Locate the cell with the specified text and output its [X, Y] center coordinate. 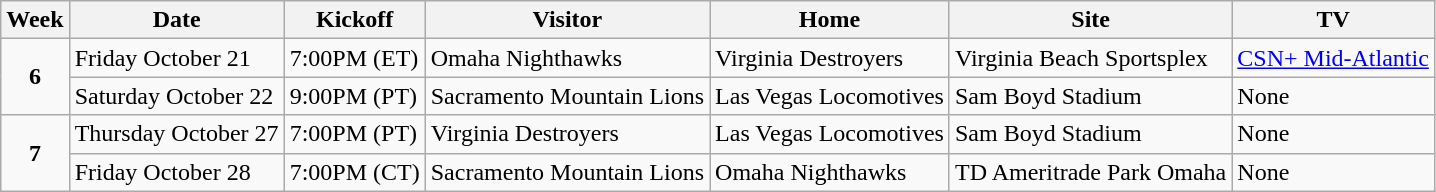
6 [35, 77]
Virginia Beach Sportsplex [1090, 58]
Site [1090, 20]
CSN+ Mid-Atlantic [1334, 58]
7:00PM (CT) [354, 172]
TV [1334, 20]
Saturday October 22 [176, 96]
Home [830, 20]
7:00PM (PT) [354, 134]
Week [35, 20]
Friday October 28 [176, 172]
Thursday October 27 [176, 134]
7 [35, 153]
Date [176, 20]
Visitor [567, 20]
9:00PM (PT) [354, 96]
TD Ameritrade Park Omaha [1090, 172]
Friday October 21 [176, 58]
Kickoff [354, 20]
7:00PM (ET) [354, 58]
